Locate the cell with the specified text and output its [X, Y] center coordinate. 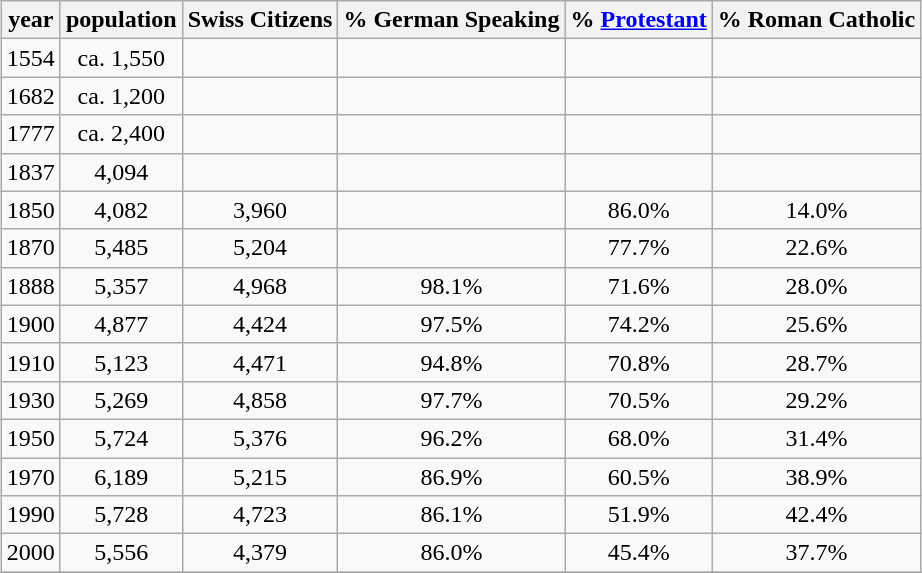
1930 [30, 400]
4,082 [121, 210]
1950 [30, 438]
year [30, 20]
38.9% [816, 477]
98.1% [452, 286]
2000 [30, 553]
4,723 [260, 515]
4,858 [260, 400]
71.6% [638, 286]
ca. 1,200 [121, 96]
28.0% [816, 286]
4,471 [260, 362]
population [121, 20]
1682 [30, 96]
5,204 [260, 248]
96.2% [452, 438]
3,960 [260, 210]
5,724 [121, 438]
% Protestant [638, 20]
1990 [30, 515]
4,424 [260, 324]
1850 [30, 210]
31.4% [816, 438]
29.2% [816, 400]
74.2% [638, 324]
5,357 [121, 286]
1900 [30, 324]
% Roman Catholic [816, 20]
28.7% [816, 362]
5,123 [121, 362]
1888 [30, 286]
4,379 [260, 553]
4,094 [121, 172]
1870 [30, 248]
Swiss Citizens [260, 20]
6,189 [121, 477]
86.9% [452, 477]
97.7% [452, 400]
ca. 2,400 [121, 134]
1777 [30, 134]
37.7% [816, 553]
5,269 [121, 400]
25.6% [816, 324]
1970 [30, 477]
5,376 [260, 438]
51.9% [638, 515]
70.5% [638, 400]
5,728 [121, 515]
5,485 [121, 248]
86.1% [452, 515]
1554 [30, 58]
77.7% [638, 248]
5,215 [260, 477]
42.4% [816, 515]
4,968 [260, 286]
ca. 1,550 [121, 58]
4,877 [121, 324]
% German Speaking [452, 20]
1910 [30, 362]
97.5% [452, 324]
70.8% [638, 362]
45.4% [638, 553]
94.8% [452, 362]
22.6% [816, 248]
14.0% [816, 210]
1837 [30, 172]
60.5% [638, 477]
68.0% [638, 438]
5,556 [121, 553]
